Return the [x, y] coordinate for the center point of the cell that contains the specified text.  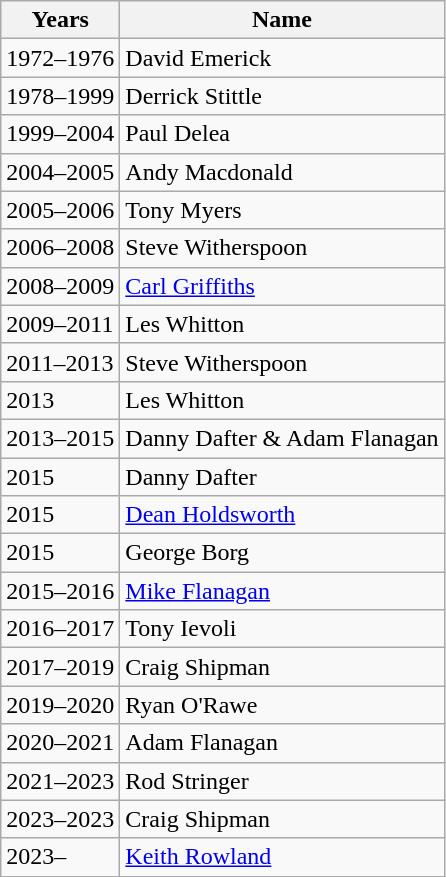
2009–2011 [60, 324]
2011–2013 [60, 362]
2016–2017 [60, 629]
2017–2019 [60, 667]
1978–1999 [60, 96]
2008–2009 [60, 286]
2015–2016 [60, 591]
2005–2006 [60, 210]
2019–2020 [60, 705]
Derrick Stittle [282, 96]
2020–2021 [60, 743]
Danny Dafter [282, 477]
Years [60, 20]
Tony Ievoli [282, 629]
2021–2023 [60, 781]
Name [282, 20]
2023–2023 [60, 819]
Ryan O'Rawe [282, 705]
Keith Rowland [282, 857]
Dean Holdsworth [282, 515]
Andy Macdonald [282, 172]
2013 [60, 400]
David Emerick [282, 58]
Mike Flanagan [282, 591]
2004–2005 [60, 172]
Rod Stringer [282, 781]
Tony Myers [282, 210]
1999–2004 [60, 134]
Paul Delea [282, 134]
George Borg [282, 553]
Carl Griffiths [282, 286]
2023– [60, 857]
2006–2008 [60, 248]
Adam Flanagan [282, 743]
Danny Dafter & Adam Flanagan [282, 438]
1972–1976 [60, 58]
2013–2015 [60, 438]
